Return (x, y) of the center of cell containing provided text 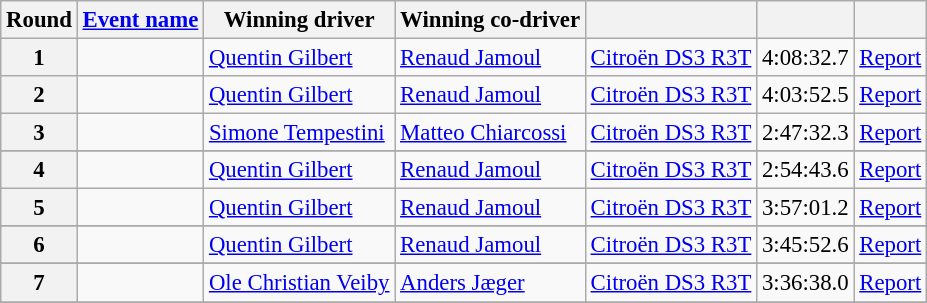
Winning driver (300, 20)
2:54:43.6 (806, 170)
Event name (140, 20)
2:47:32.3 (806, 133)
5 (39, 208)
Anders Jæger (490, 283)
4:03:52.5 (806, 95)
Round (39, 20)
7 (39, 283)
3 (39, 133)
2 (39, 95)
3:36:38.0 (806, 283)
4 (39, 170)
3:45:52.6 (806, 245)
Winning co-driver (490, 20)
3:57:01.2 (806, 208)
Matteo Chiarcossi (490, 133)
1 (39, 58)
Simone Tempestini (300, 133)
Ole Christian Veiby (300, 283)
4:08:32.7 (806, 58)
6 (39, 245)
